Search for the cell housing the specified text and yield its [X, Y] center coordinate. 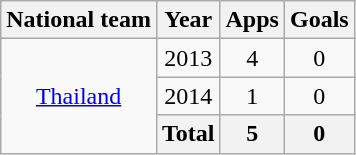
Thailand [79, 96]
2014 [188, 96]
Total [188, 134]
4 [252, 58]
1 [252, 96]
2013 [188, 58]
5 [252, 134]
National team [79, 20]
Apps [252, 20]
Goals [319, 20]
Year [188, 20]
